Identify which cell holds the provided text, then report its [X, Y] central coordinate. 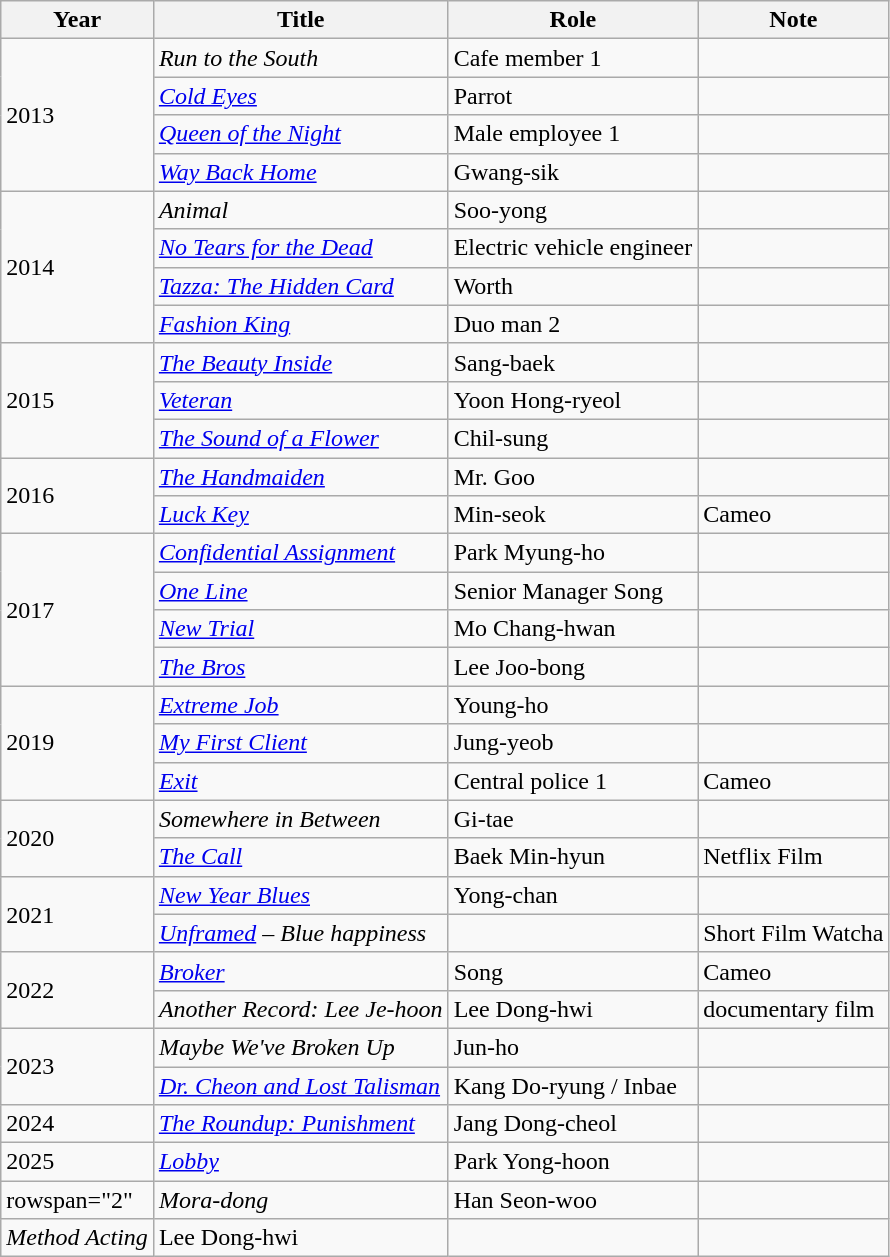
New Trial [300, 629]
Mora-dong [300, 1200]
Yoon Hong-ryeol [573, 400]
2014 [78, 267]
Method Acting [78, 1238]
The Sound of a Flower [300, 438]
Gi-tae [573, 819]
2020 [78, 838]
Way Back Home [300, 172]
Run to the South [300, 58]
New Year Blues [300, 895]
Role [573, 20]
The Call [300, 857]
2023 [78, 1066]
Lobby [300, 1162]
Park Myung-ho [573, 553]
Title [300, 20]
Yong-chan [573, 895]
Confidential Assignment [300, 553]
Unframed – Blue happiness [300, 933]
Sang-baek [573, 362]
2019 [78, 743]
Central police 1 [573, 781]
2015 [78, 400]
Extreme Job [300, 705]
Young-ho [573, 705]
Somewhere in Between [300, 819]
Mo Chang-hwan [573, 629]
Worth [573, 286]
2013 [78, 115]
Dr. Cheon and Lost Talisman [300, 1085]
My First Client [300, 743]
Jung-yeob [573, 743]
Song [573, 971]
Animal [300, 210]
Mr. Goo [573, 477]
Electric vehicle engineer [573, 248]
Senior Manager Song [573, 591]
The Beauty Inside [300, 362]
Jang Dong-cheol [573, 1124]
Parrot [573, 96]
Park Yong-hoon [573, 1162]
Queen of the Night [300, 134]
Broker [300, 971]
Lee Joo-bong [573, 667]
2025 [78, 1162]
Netflix Film [794, 857]
Gwang-sik [573, 172]
Soo-yong [573, 210]
rowspan="2" [78, 1200]
Fashion King [300, 324]
2021 [78, 914]
Kang Do-ryung / Inbae [573, 1085]
One Line [300, 591]
Jun-ho [573, 1047]
No Tears for the Dead [300, 248]
Cold Eyes [300, 96]
Another Record: Lee Je-hoon [300, 1009]
The Bros [300, 667]
2022 [78, 990]
2024 [78, 1124]
Male employee 1 [573, 134]
2016 [78, 496]
The Roundup: Punishment [300, 1124]
Note [794, 20]
documentary film [794, 1009]
2017 [78, 610]
Han Seon-woo [573, 1200]
Duo man 2 [573, 324]
Chil-sung [573, 438]
Tazza: The Hidden Card [300, 286]
Veteran [300, 400]
The Handmaiden [300, 477]
Baek Min-hyun [573, 857]
Maybe We've Broken Up [300, 1047]
Luck Key [300, 515]
Exit [300, 781]
Year [78, 20]
Cafe member 1 [573, 58]
Short Film Watcha [794, 933]
Min-seok [573, 515]
